Search for the cell housing the specified text and yield its (X, Y) center coordinate. 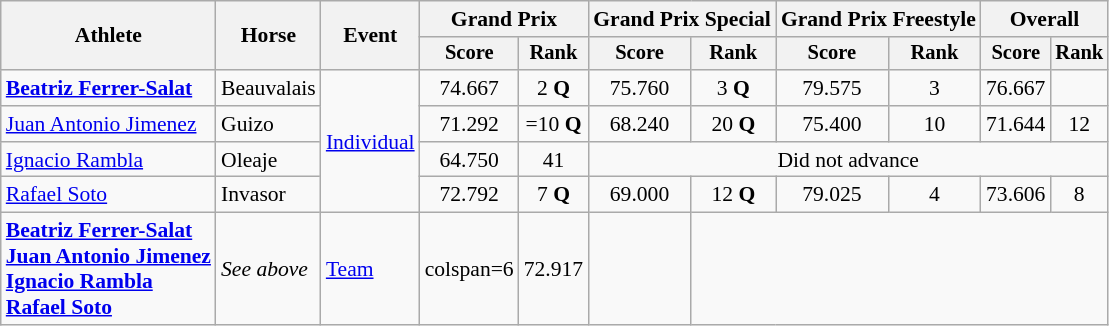
3 (934, 88)
41 (554, 160)
Beatriz Ferrer-Salat (108, 88)
Beauvalais (268, 88)
79.575 (832, 88)
Grand Prix Special (682, 19)
Horse (268, 36)
76.667 (1016, 88)
20 Q (734, 124)
8 (1079, 195)
Juan Antonio Jimenez (108, 124)
Grand Prix (504, 19)
72.917 (554, 269)
Grand Prix Freestyle (878, 19)
Beatriz Ferrer-SalatJuan Antonio JimenezIgnacio RamblaRafael Soto (108, 269)
4 (934, 195)
75.760 (640, 88)
Invasor (268, 195)
12 Q (734, 195)
Overall (1044, 19)
64.750 (470, 160)
74.667 (470, 88)
Athlete (108, 36)
72.792 (470, 195)
Individual (370, 141)
10 (934, 124)
Guizo (268, 124)
Oleaje (268, 160)
See above (268, 269)
Ignacio Rambla (108, 160)
79.025 (832, 195)
colspan=6 (470, 269)
71.292 (470, 124)
12 (1079, 124)
75.400 (832, 124)
69.000 (640, 195)
7 Q (554, 195)
Did not advance (848, 160)
71.644 (1016, 124)
Team (370, 269)
68.240 (640, 124)
Event (370, 36)
73.606 (1016, 195)
=10 Q (554, 124)
Rafael Soto (108, 195)
2 Q (554, 88)
3 Q (734, 88)
